Determine the (x, y) coordinate at the center of the cell enclosing the given text.  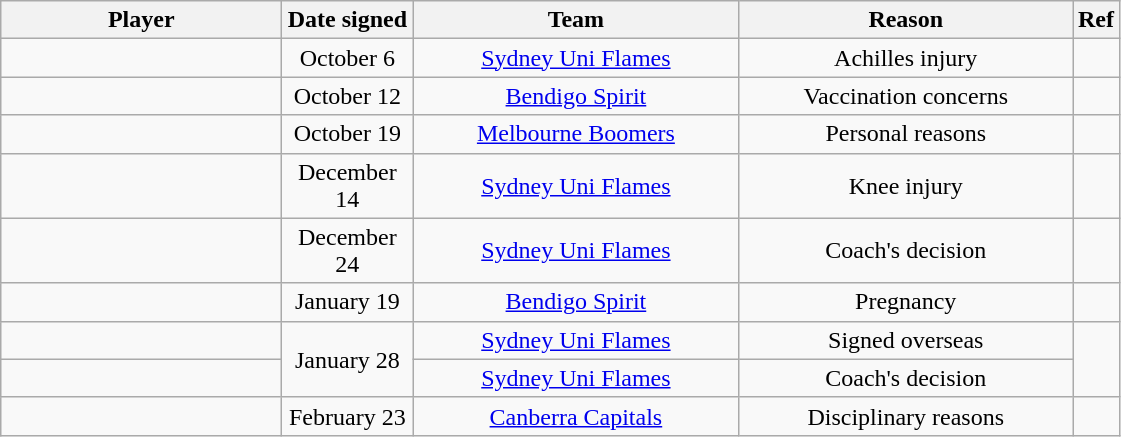
October 6 (348, 58)
October 19 (348, 134)
Ref (1096, 20)
Player (142, 20)
Signed overseas (906, 340)
Reason (906, 20)
Personal reasons (906, 134)
Vaccination concerns (906, 96)
Disciplinary reasons (906, 416)
February 23 (348, 416)
December 14 (348, 186)
December 24 (348, 250)
Achilles injury (906, 58)
Team (576, 20)
Date signed (348, 20)
Melbourne Boomers (576, 134)
January 28 (348, 359)
October 12 (348, 96)
Canberra Capitals (576, 416)
Knee injury (906, 186)
January 19 (348, 302)
Pregnancy (906, 302)
